Scan for the cell matching the given text and deliver its (X, Y) coordinate at center. 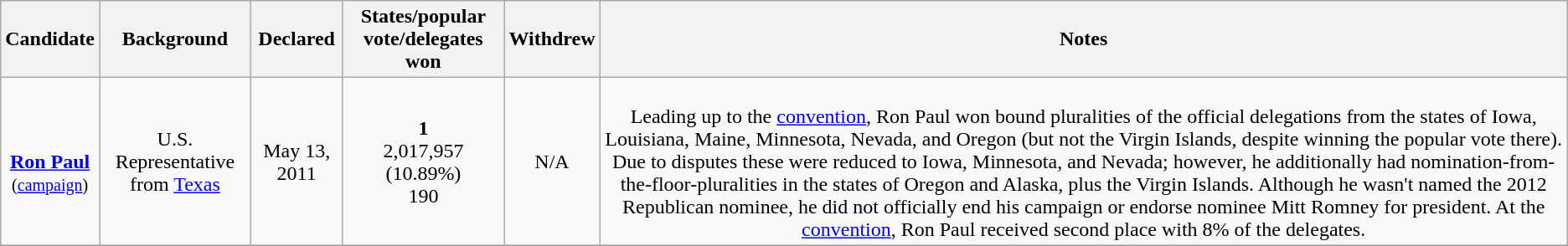
12,017,957(10.89%)190 (424, 161)
Ron Paul(campaign) (50, 161)
Background (174, 39)
May 13, 2011 (297, 161)
U.S. Representative from Texas (174, 161)
N/A (552, 161)
Candidate (50, 39)
Declared (297, 39)
Withdrew (552, 39)
Notes (1084, 39)
States/popular vote/delegates won (424, 39)
